Return the (X, Y) coordinate for the center point of the cell that contains the specified text.  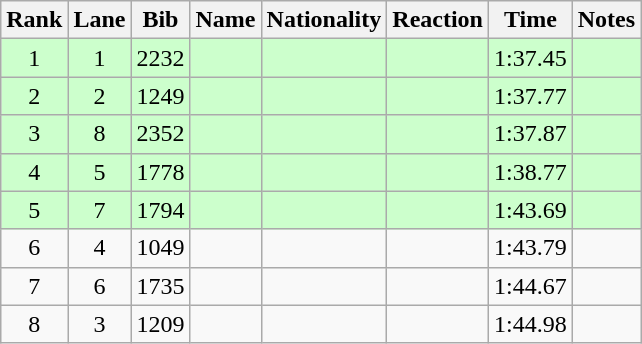
Rank (34, 20)
Notes (606, 20)
1:37.87 (530, 134)
1209 (160, 324)
Time (530, 20)
Reaction (438, 20)
1:43.79 (530, 248)
Lane (100, 20)
Name (226, 20)
1:38.77 (530, 172)
Nationality (324, 20)
1:37.77 (530, 96)
1049 (160, 248)
1735 (160, 286)
1:43.69 (530, 210)
1794 (160, 210)
2232 (160, 58)
1:37.45 (530, 58)
1778 (160, 172)
Bib (160, 20)
2352 (160, 134)
1:44.98 (530, 324)
1:44.67 (530, 286)
1249 (160, 96)
